Pinpoint the cell where the given text exists, returning its (x, y) midpoint coordinate. 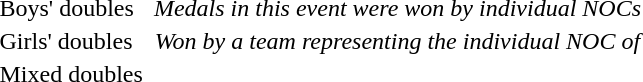
Won by a team representing the individual NOC of (397, 41)
